Pinpoint the cell where the given text exists, returning its (X, Y) midpoint coordinate. 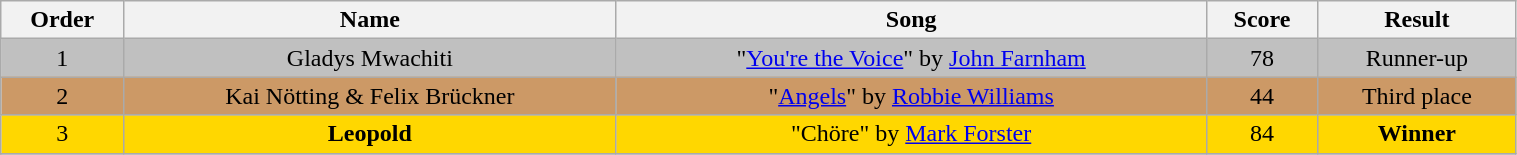
3 (62, 134)
Leopold (370, 134)
Gladys Mwachiti (370, 58)
Order (62, 20)
44 (1262, 96)
Kai Nötting & Felix Brückner (370, 96)
Name (370, 20)
Song (911, 20)
"You're the Voice" by John Farnham (911, 58)
84 (1262, 134)
Runner-up (1417, 58)
Winner (1417, 134)
"Chöre" by Mark Forster (911, 134)
1 (62, 58)
Score (1262, 20)
"Angels" by Robbie Williams (911, 96)
78 (1262, 58)
Result (1417, 20)
2 (62, 96)
Third place (1417, 96)
